From the cell containing the given text, extract its center point as (X, Y) coordinate. 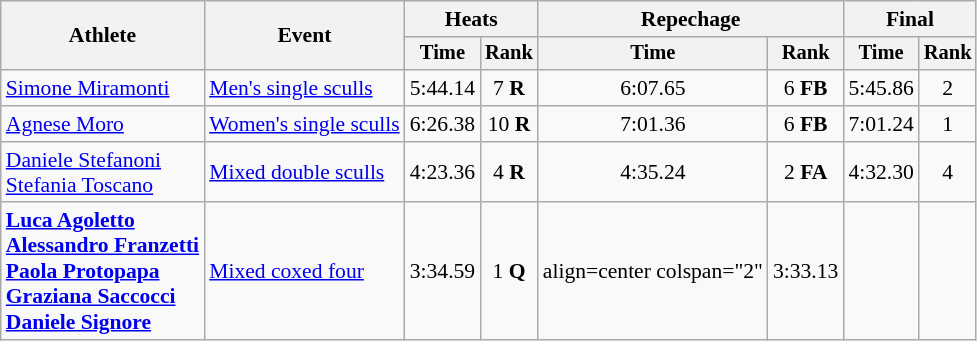
Mixed double sculls (304, 172)
Women's single sculls (304, 124)
4 R (509, 172)
3:33.13 (806, 272)
5:45.86 (880, 88)
7 R (509, 88)
Agnese Moro (102, 124)
Simone Miramonti (102, 88)
Final (910, 19)
4 (948, 172)
Heats (472, 19)
Repechage (691, 19)
7:01.24 (880, 124)
6:26.38 (442, 124)
Daniele Stefanoni Stefania Toscano (102, 172)
Mixed coxed four (304, 272)
5:44.14 (442, 88)
6:07.65 (653, 88)
Event (304, 36)
2 (948, 88)
4:23.36 (442, 172)
1 (948, 124)
Luca Agoletto Alessandro Franzetti Paola Protopapa Graziana Saccocci Daniele Signore (102, 272)
2 FA (806, 172)
1 Q (509, 272)
4:35.24 (653, 172)
align=center colspan="2" (653, 272)
3:34.59 (442, 272)
7:01.36 (653, 124)
4:32.30 (880, 172)
Men's single sculls (304, 88)
Athlete (102, 36)
10 R (509, 124)
